Output the (x, y) coordinate of the center of the cell containing the given text.  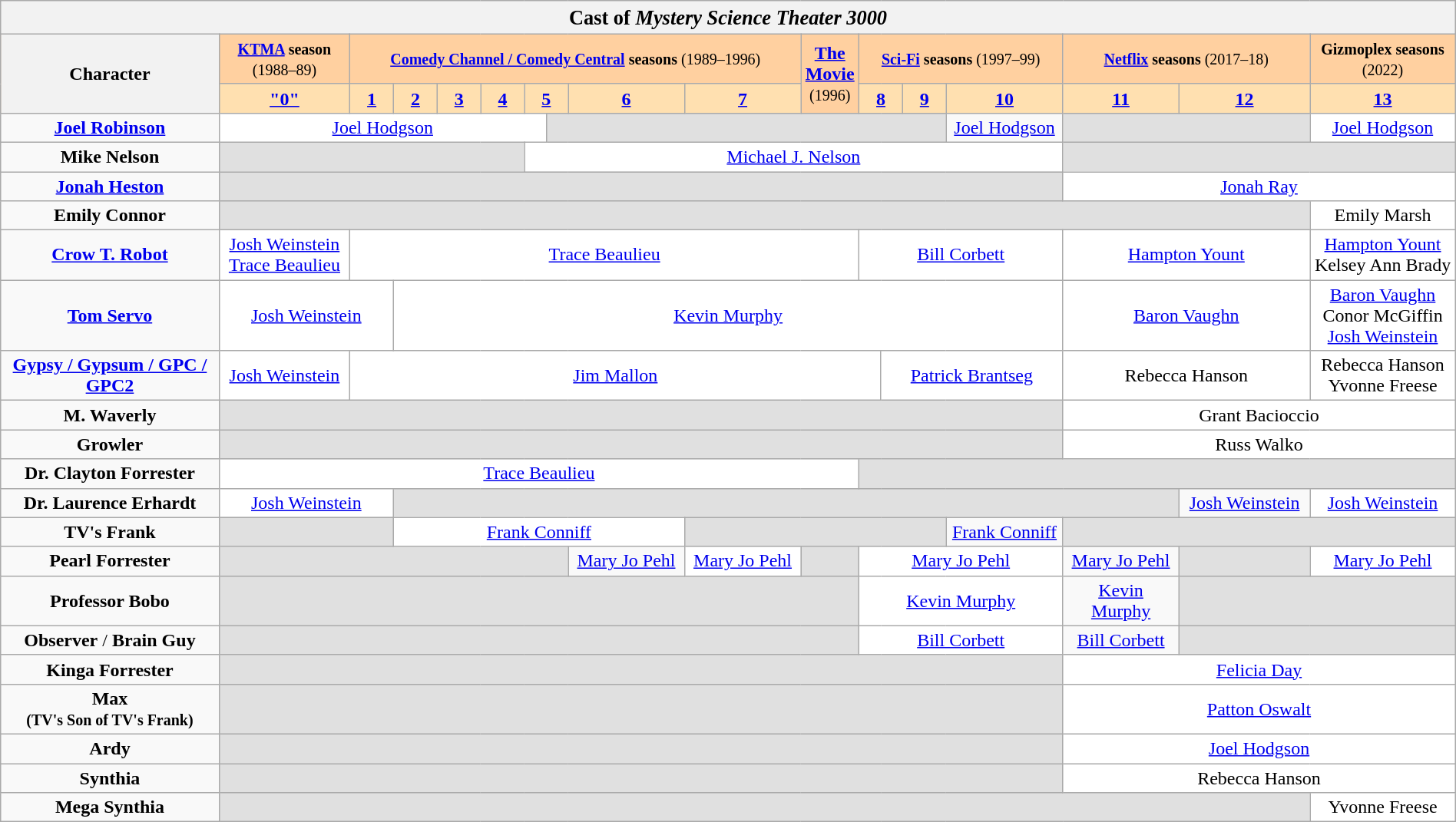
3 (459, 98)
Jonah Heston (110, 187)
Baron Vaughn (1186, 315)
12 (1244, 98)
Pearl Forrester (110, 561)
Growler (110, 444)
M. Waverly (110, 415)
Jonah Ray (1259, 187)
Gizmoplex seasons (2022) (1382, 58)
Comedy Channel / Comedy Central seasons (1989–1996) (576, 58)
Observer / Brain Guy (110, 640)
Jim Mallon (616, 376)
The Movie(1996) (830, 74)
Emily Connor (110, 216)
Michael J. Nelson (794, 157)
Felicia Day (1259, 669)
Synthia (110, 778)
9 (925, 98)
Kinga Forrester (110, 669)
Tom Servo (110, 315)
4 (502, 98)
Sci-Fi seasons (1997–99) (961, 58)
13 (1382, 98)
Emily Marsh (1382, 216)
11 (1121, 98)
5 (547, 98)
Rebecca HansonYvonne Freese (1382, 376)
KTMA season(1988–89) (284, 58)
Russ Walko (1259, 444)
TV's Frank (110, 532)
Patrick Brantseg (972, 376)
Hampton Yount (1186, 255)
6 (627, 98)
Baron VaughnConor McGiffinJosh Weinstein (1382, 315)
7 (743, 98)
2 (415, 98)
Joel Robinson (110, 127)
Dr. Laurence Erhardt (110, 503)
Hampton YountKelsey Ann Brady (1382, 255)
Professor Bobo (110, 600)
10 (1004, 98)
Crow T. Robot (110, 255)
Grant Bacioccio (1259, 415)
Josh WeinsteinTrace Beaulieu (284, 255)
"0" (284, 98)
Mega Synthia (110, 807)
Yvonne Freese (1382, 807)
Netflix seasons (2017–18) (1186, 58)
Cast of Mystery Science Theater 3000 (728, 18)
Ardy (110, 748)
Mike Nelson (110, 157)
Max(TV's Son of TV's Frank) (110, 709)
Gypsy / Gypsum / GPC / GPC2 (110, 376)
Patton Oswalt (1259, 709)
8 (882, 98)
Character (110, 74)
Dr. Clayton Forrester (110, 474)
1 (372, 98)
